Provide the [x, y] coordinate of the cell's center where the given text is located.  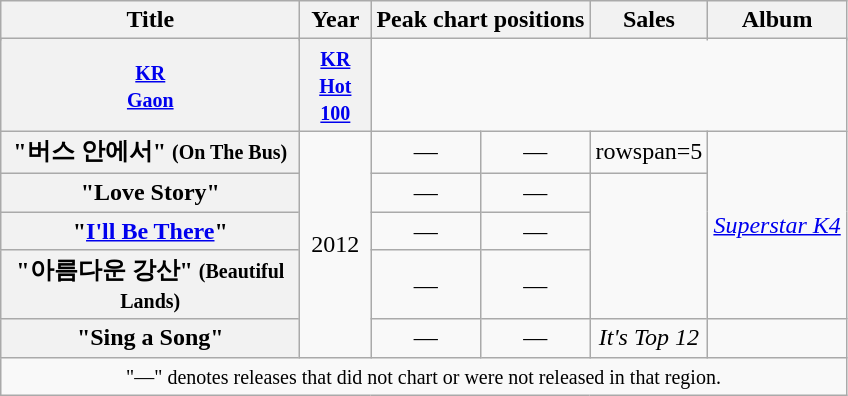
2012 [336, 244]
"버스 안에서" (On The Bus) [150, 152]
It's Top 12 [649, 338]
Album [777, 20]
Year [336, 20]
Sales [649, 20]
"Love Story" [150, 192]
"I'll Be There" [150, 231]
Title [150, 20]
"Sing a Song" [150, 338]
KRGaon [150, 85]
rowspan=5 [649, 152]
KRHot 100 [336, 85]
Peak chart positions [480, 20]
"—" denotes releases that did not chart or were not released in that region. [424, 376]
"아름다운 강산" (Beautiful Lands) [150, 285]
Superstar K4 [777, 225]
